Locate the cell with the specified text and output its [X, Y] center coordinate. 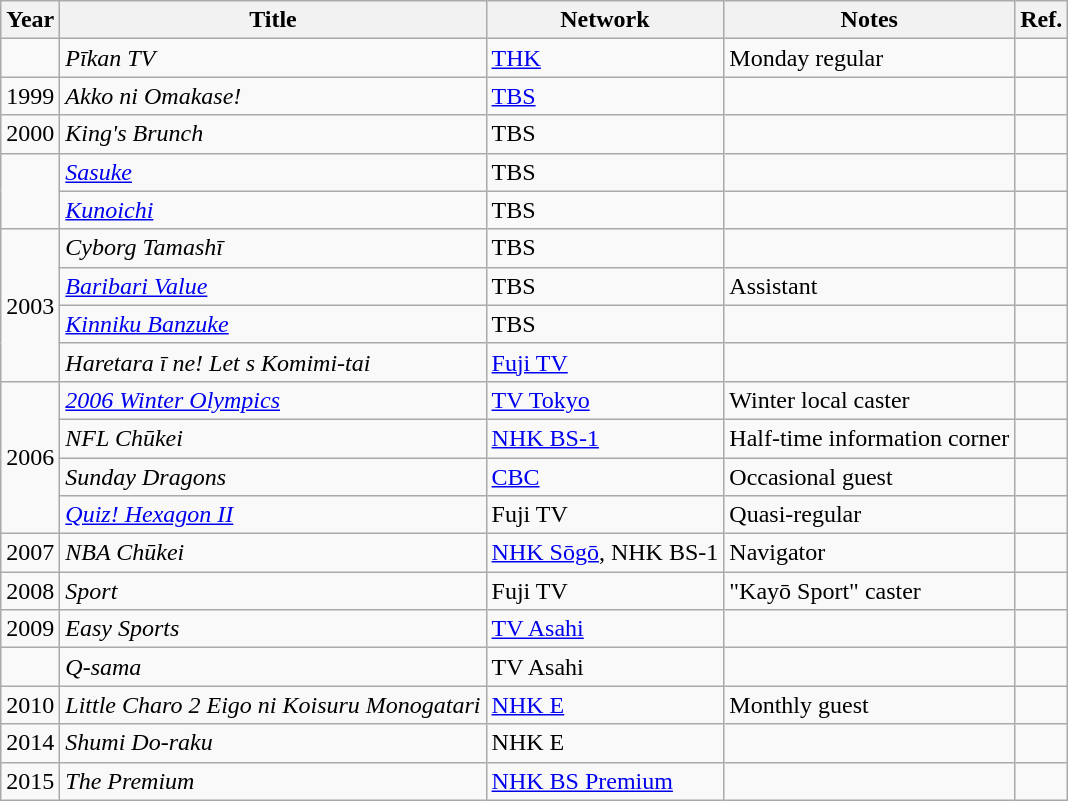
2006 Winter Olympics [273, 400]
NBA Chūkei [273, 553]
Pīkan TV [273, 58]
Half-time information corner [870, 438]
Assistant [870, 286]
Sport [273, 591]
NHK BS-1 [605, 438]
Sunday Dragons [273, 477]
TV Tokyo [605, 400]
Baribari Value [273, 286]
CBC [605, 477]
Easy Sports [273, 629]
2003 [30, 305]
Kinniku Banzuke [273, 324]
2014 [30, 743]
Little Charo 2 Eigo ni Koisuru Monogatari [273, 705]
Occasional guest [870, 477]
NHK Sōgō, NHK BS-1 [605, 553]
Notes [870, 20]
Navigator [870, 553]
2015 [30, 781]
2007 [30, 553]
The Premium [273, 781]
"Kayō Sport" caster [870, 591]
THK [605, 58]
NFL Chūkei [273, 438]
2010 [30, 705]
Quasi-regular [870, 515]
1999 [30, 96]
Network [605, 20]
NHK BS Premium [605, 781]
Winter local caster [870, 400]
Monday regular [870, 58]
Title [273, 20]
King's Brunch [273, 134]
Cyborg Tamashī [273, 248]
2009 [30, 629]
Q-sama [273, 667]
Kunoichi [273, 210]
Shumi Do-raku [273, 743]
Akko ni Omakase! [273, 96]
Ref. [1042, 20]
Quiz! Hexagon II [273, 515]
Sasuke [273, 172]
Haretara ī ne! Let s Komimi-tai [273, 362]
2000 [30, 134]
Monthly guest [870, 705]
2006 [30, 457]
Year [30, 20]
2008 [30, 591]
